Extract the [x, y] coordinate from the center of the cell holding the provided text.  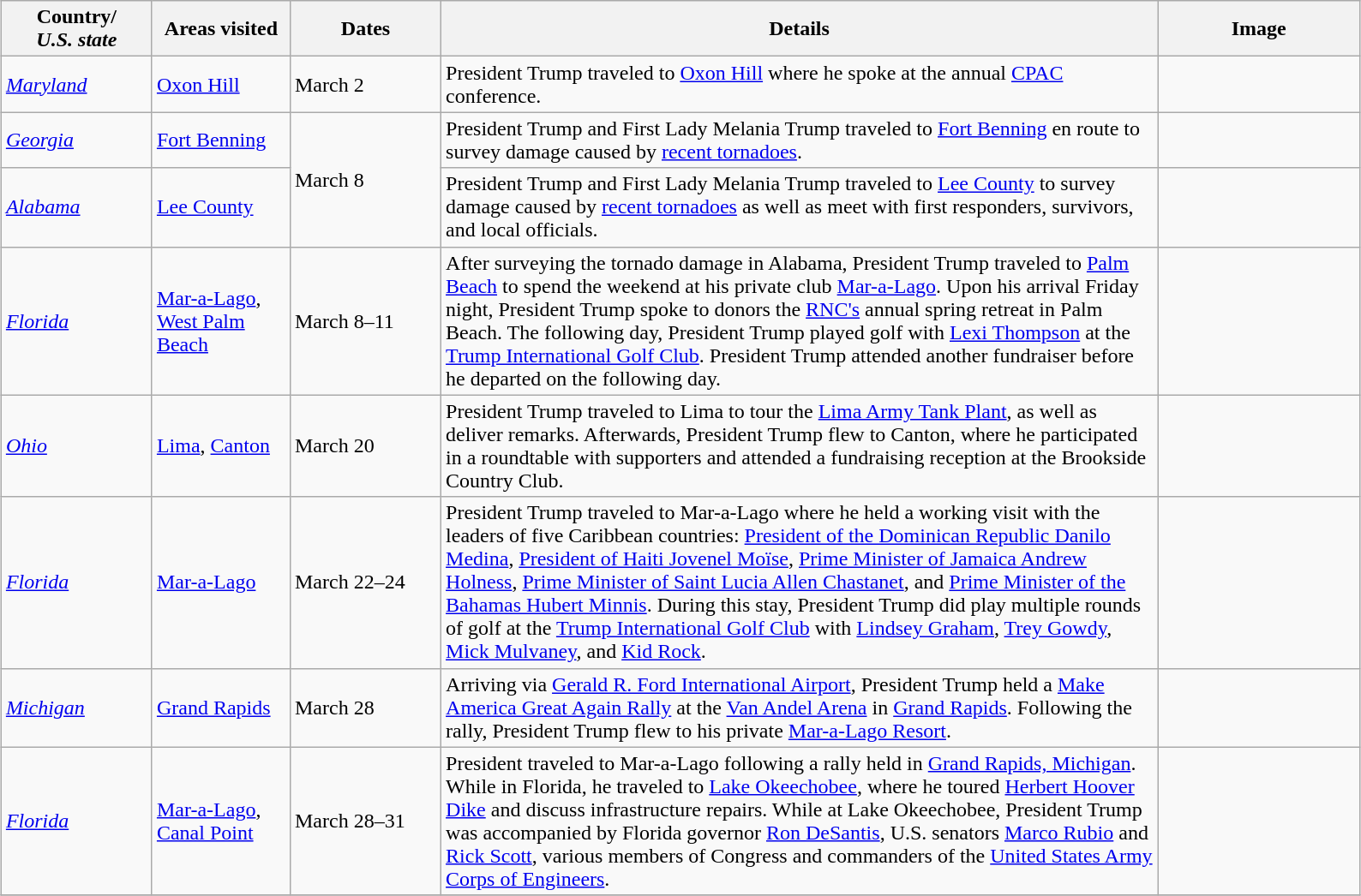
President Trump traveled to Oxon Hill where he spoke at the annual CPAC conference. [800, 84]
Maryland [76, 84]
Mar-a-Lago, Canal Point [221, 821]
March 22–24 [365, 582]
March 8 [365, 180]
Michigan [76, 708]
March 2 [365, 84]
Mar-a-Lago, West Palm Beach [221, 320]
Grand Rapids [221, 708]
March 28–31 [365, 821]
President Trump and First Lady Melania Trump traveled to Fort Benning en route to survey damage caused by recent tornadoes. [800, 140]
Alabama [76, 207]
Country/U.S. state [76, 29]
Details [800, 29]
Oxon Hill [221, 84]
Image [1259, 29]
Mar-a-Lago [221, 582]
Ohio [76, 445]
Lee County [221, 207]
Areas visited [221, 29]
March 8–11 [365, 320]
March 28 [365, 708]
Lima, Canton [221, 445]
March 20 [365, 445]
Dates [365, 29]
Georgia [76, 140]
Fort Benning [221, 140]
